From the cell containing the given text, extract its center point as [X, Y] coordinate. 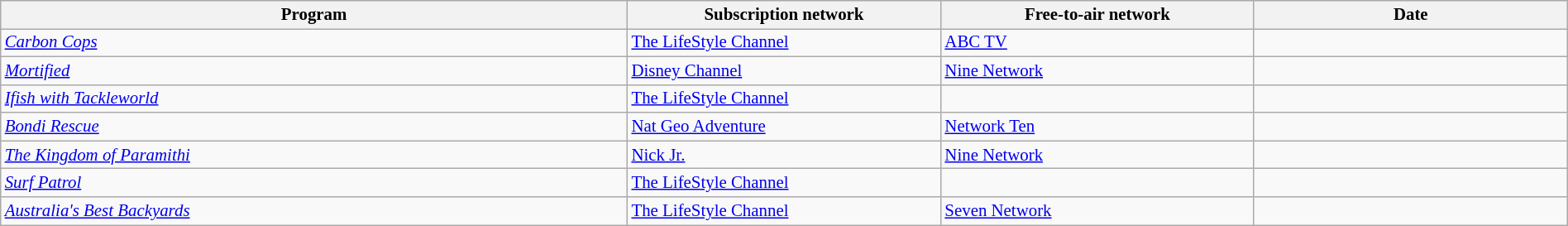
Ifish with Tackleworld [314, 99]
Surf Patrol [314, 183]
Australia's Best Backyards [314, 211]
ABC TV [1097, 42]
Disney Channel [784, 70]
Nat Geo Adventure [784, 127]
Nick Jr. [784, 155]
Program [314, 15]
Mortified [314, 70]
Bondi Rescue [314, 127]
The Kingdom of Paramithi [314, 155]
Network Ten [1097, 127]
Free-to-air network [1097, 15]
Carbon Cops [314, 42]
Subscription network [784, 15]
Seven Network [1097, 211]
Date [1411, 15]
